Provide the (x, y) coordinate of the cell's center where the given text is located.  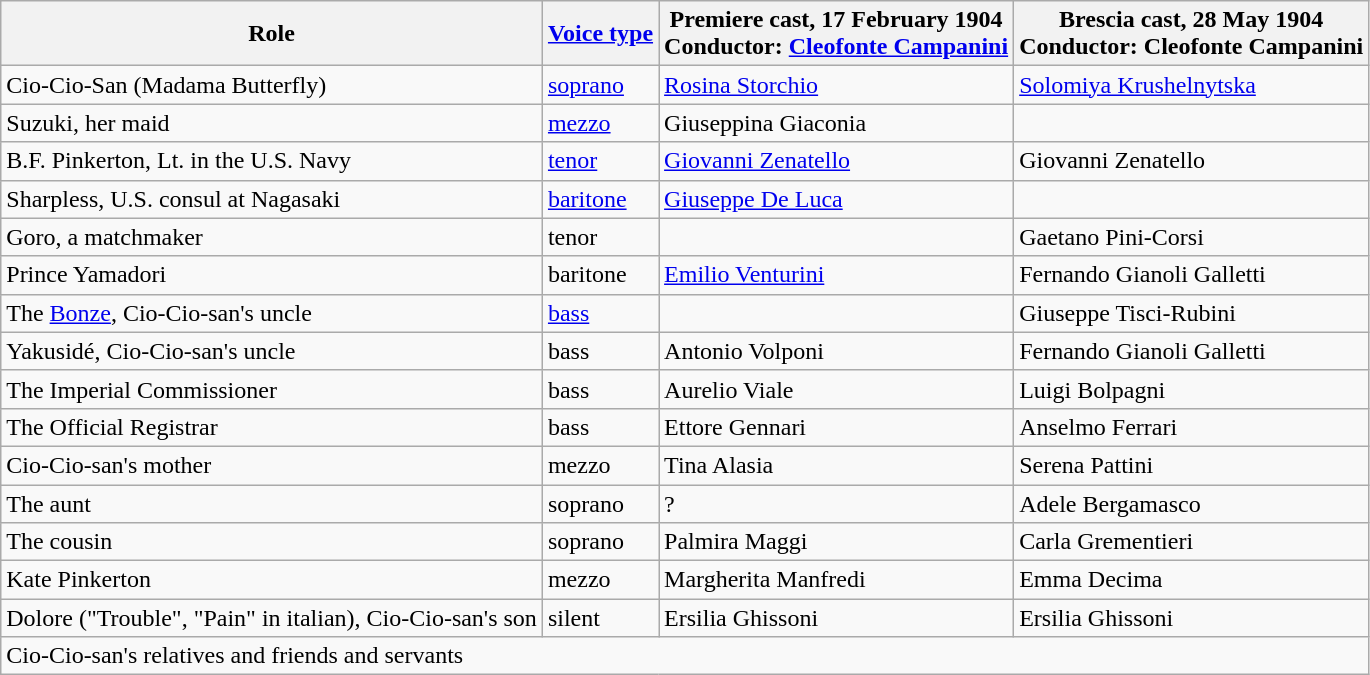
The Official Registrar (272, 427)
Gaetano Pini-Corsi (1192, 237)
Sharpless, U.S. consul at Nagasaki (272, 199)
Emilio Venturini (836, 275)
The Bonze, Cio-Cio-san's uncle (272, 313)
The Imperial Commissioner (272, 389)
Suzuki, her maid (272, 123)
Luigi Bolpagni (1192, 389)
Margherita Manfredi (836, 580)
Cio-Cio-san's mother (272, 465)
The cousin (272, 542)
Ettore Gennari (836, 427)
Giuseppe De Luca (836, 199)
Premiere cast, 17 February 1904Conductor: Cleofonte Campanini (836, 34)
B.F. Pinkerton, Lt. in the U.S. Navy (272, 161)
Prince Yamadori (272, 275)
Giuseppe Tisci-Rubini (1192, 313)
? (836, 503)
Antonio Volponi (836, 351)
Aurelio Viale (836, 389)
Voice type (600, 34)
Giuseppina Giaconia (836, 123)
silent (600, 618)
Tina Alasia (836, 465)
Role (272, 34)
Emma Decima (1192, 580)
Cio-Cio-san's relatives and friends and servants (685, 656)
Yakusidé, Cio-Cio-san's uncle (272, 351)
Dolore ("Trouble", "Pain" in italian), Cio-Cio-san's son (272, 618)
Solomiya Krushelnytska (1192, 85)
Goro, a matchmaker (272, 237)
Kate Pinkerton (272, 580)
Brescia cast, 28 May 1904Conductor: Cleofonte Campanini (1192, 34)
The aunt (272, 503)
Palmira Maggi (836, 542)
Anselmo Ferrari (1192, 427)
Cio-Cio-San (Madama Butterfly) (272, 85)
Serena Pattini (1192, 465)
Adele Bergamasco (1192, 503)
Carla Grementieri (1192, 542)
Rosina Storchio (836, 85)
